Pinpoint the cell where the given text exists, returning its (X, Y) midpoint coordinate. 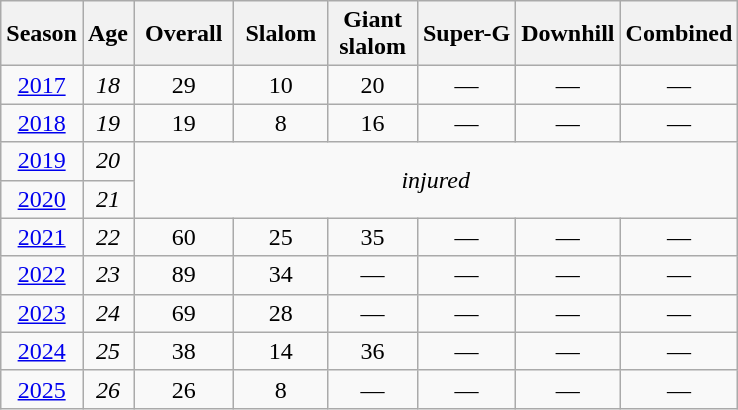
2022 (42, 275)
22 (108, 237)
14 (281, 351)
16 (373, 123)
Slalom (281, 34)
injured (436, 180)
Combined (679, 34)
28 (281, 313)
10 (281, 85)
18 (108, 85)
2023 (42, 313)
2019 (42, 161)
Overall (184, 34)
35 (373, 237)
2021 (42, 237)
2025 (42, 389)
89 (184, 275)
2020 (42, 199)
29 (184, 85)
24 (108, 313)
Super-G (466, 34)
69 (184, 313)
Age (108, 34)
2018 (42, 123)
38 (184, 351)
23 (108, 275)
2024 (42, 351)
Season (42, 34)
21 (108, 199)
2017 (42, 85)
Downhill (568, 34)
60 (184, 237)
34 (281, 275)
Giant slalom (373, 34)
36 (373, 351)
